Provide the [x, y] coordinate of the cell's center where the given text is located.  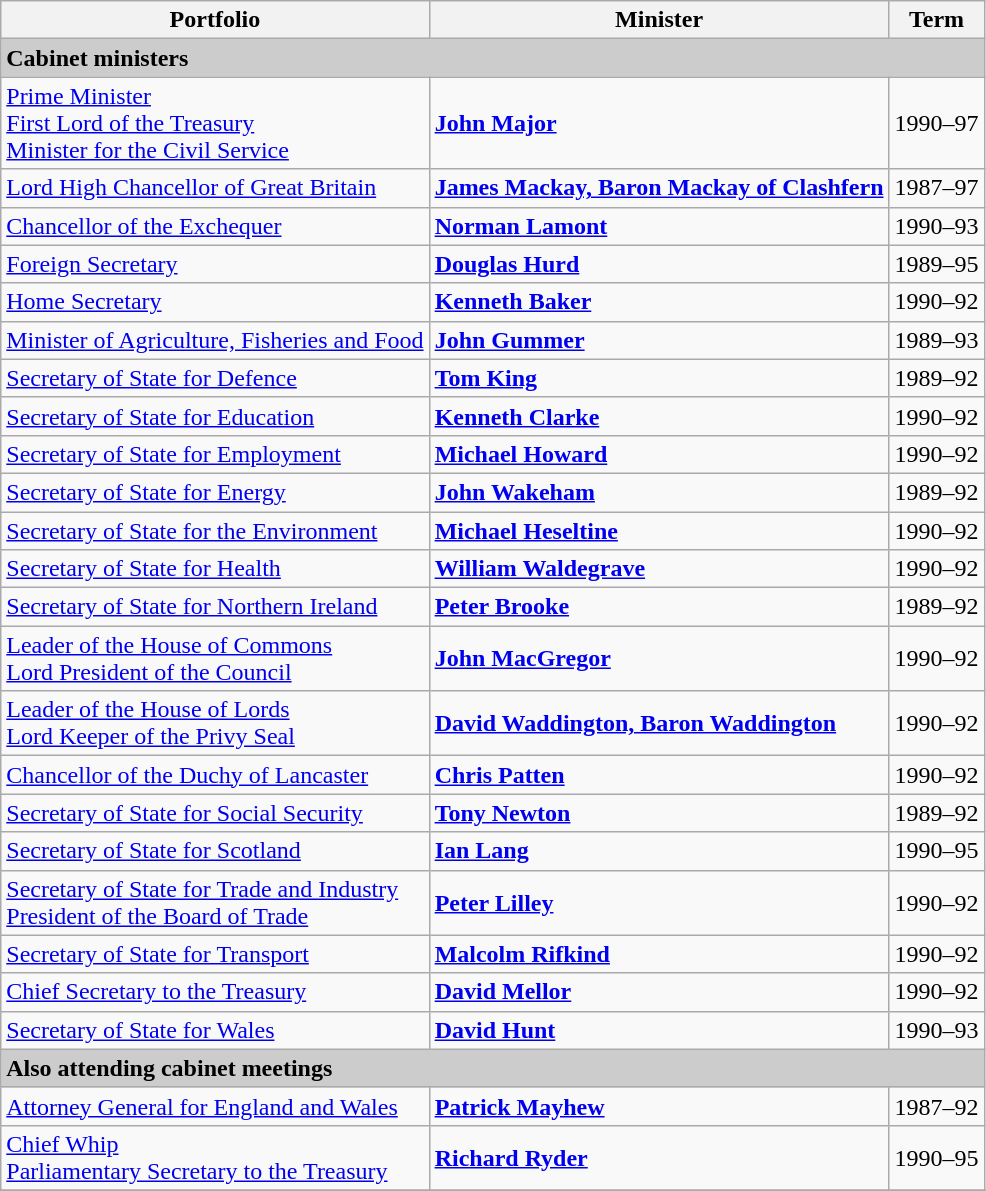
Douglas Hurd [659, 264]
Minister of Agriculture, Fisheries and Food [215, 340]
Peter Brooke [659, 607]
John Major [659, 123]
Peter Lilley [659, 902]
John MacGregor [659, 658]
Lord High Chancellor of Great Britain [215, 188]
1989–93 [936, 340]
Patrick Mayhew [659, 1106]
Ian Lang [659, 851]
William Waldegrave [659, 569]
1990–97 [936, 123]
Secretary of State for Health [215, 569]
David Waddington, Baron Waddington [659, 724]
Secretary of State for Energy [215, 492]
Portfolio [215, 20]
Secretary of State for Transport [215, 954]
Cabinet ministers [492, 58]
Tom King [659, 378]
Norman Lamont [659, 226]
Secretary of State for Employment [215, 454]
David Mellor [659, 992]
John Gummer [659, 340]
Secretary of State for Northern Ireland [215, 607]
Michael Howard [659, 454]
Chief WhipParliamentary Secretary to the Treasury [215, 1158]
Tony Newton [659, 813]
John Wakeham [659, 492]
Term [936, 20]
Kenneth Baker [659, 302]
Also attending cabinet meetings [492, 1068]
Secretary of State for the Environment [215, 531]
Michael Heseltine [659, 531]
Secretary of State for Trade and IndustryPresident of the Board of Trade [215, 902]
Minister [659, 20]
Home Secretary [215, 302]
Secretary of State for Scotland [215, 851]
1987–92 [936, 1106]
Chief Secretary to the Treasury [215, 992]
Leader of the House of LordsLord Keeper of the Privy Seal [215, 724]
Attorney General for England and Wales [215, 1106]
Richard Ryder [659, 1158]
Kenneth Clarke [659, 416]
Foreign Secretary [215, 264]
Prime MinisterFirst Lord of the TreasuryMinister for the Civil Service [215, 123]
David Hunt [659, 1030]
Secretary of State for Education [215, 416]
Secretary of State for Social Security [215, 813]
Chris Patten [659, 775]
Chancellor of the Duchy of Lancaster [215, 775]
Secretary of State for Wales [215, 1030]
James Mackay, Baron Mackay of Clashfern [659, 188]
1989–95 [936, 264]
Malcolm Rifkind [659, 954]
Chancellor of the Exchequer [215, 226]
Leader of the House of CommonsLord President of the Council [215, 658]
Secretary of State for Defence [215, 378]
1987–97 [936, 188]
